Extract the (x, y) coordinate from the center of the cell holding the provided text.  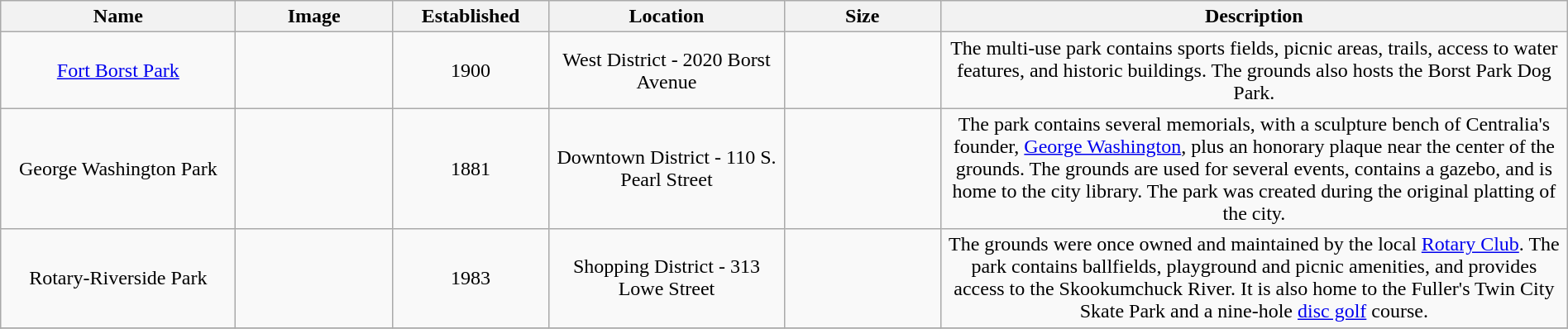
Shopping District - 313 Lowe Street (667, 278)
Rotary-Riverside Park (118, 278)
Size (862, 17)
1900 (471, 70)
Image (314, 17)
Name (118, 17)
Established (471, 17)
Fort Borst Park (118, 70)
1881 (471, 169)
1983 (471, 278)
Description (1254, 17)
Downtown District - 110 S. Pearl Street (667, 169)
West District - 2020 Borst Avenue (667, 70)
George Washington Park (118, 169)
Location (667, 17)
